Detect which cell encompasses the target text, then output its [X, Y] center coordinate. 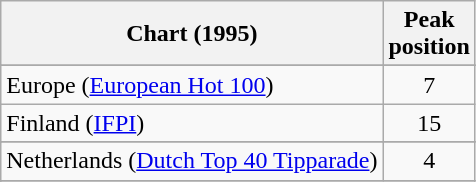
Europe (European Hot 100) [192, 85]
4 [429, 161]
Finland (IFPI) [192, 123]
Netherlands (Dutch Top 40 Tipparade) [192, 161]
Chart (1995) [192, 34]
7 [429, 85]
15 [429, 123]
Peakposition [429, 34]
